Detect which cell encompasses the target text, then output its (X, Y) center coordinate. 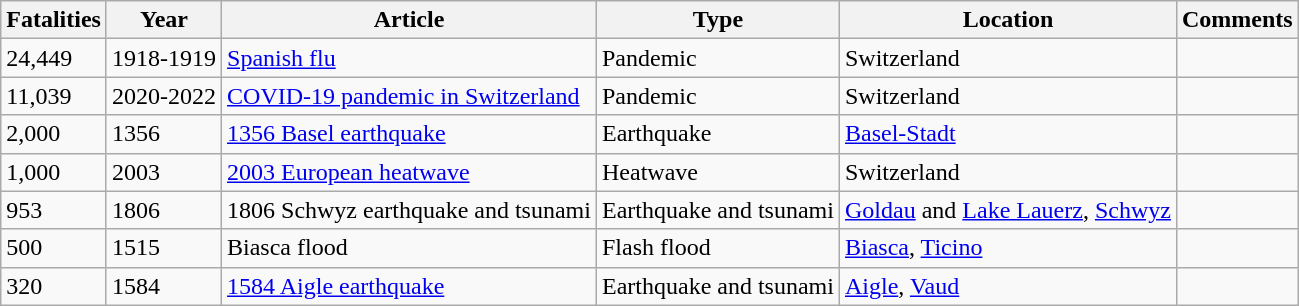
Goldau and Lake Lauerz, Schwyz (1008, 210)
1356 Basel earthquake (410, 134)
2003 (164, 172)
Biasca, Ticino (1008, 248)
1584 (164, 286)
Comments (1237, 20)
Year (164, 20)
11,039 (54, 96)
Heatwave (718, 172)
24,449 (54, 58)
Flash flood (718, 248)
320 (54, 286)
1,000 (54, 172)
1918-1919 (164, 58)
Article (410, 20)
1356 (164, 134)
2020-2022 (164, 96)
Spanish flu (410, 58)
Basel-Stadt (1008, 134)
Biasca flood (410, 248)
1515 (164, 248)
2003 European heatwave (410, 172)
1584 Aigle earthquake (410, 286)
500 (54, 248)
Aigle, Vaud (1008, 286)
2,000 (54, 134)
Type (718, 20)
COVID-19 pandemic in Switzerland (410, 96)
1806 Schwyz earthquake and tsunami (410, 210)
Location (1008, 20)
Earthquake (718, 134)
Fatalities (54, 20)
1806 (164, 210)
953 (54, 210)
